Provide the (X, Y) coordinate of the cell's center where the given text is located.  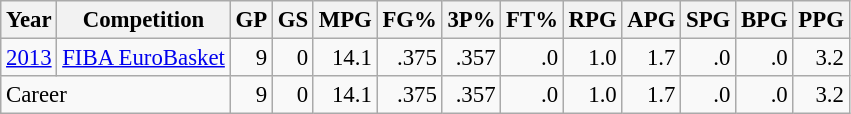
3P% (472, 20)
2013 (29, 58)
Year (29, 20)
MPG (345, 20)
FT% (532, 20)
SPG (708, 20)
PPG (821, 20)
Competition (144, 20)
RPG (592, 20)
GP (251, 20)
APG (652, 20)
FG% (410, 20)
GS (292, 20)
Career (116, 95)
BPG (764, 20)
FIBA EuroBasket (144, 58)
